Determine the [x, y] coordinate at the center of the cell enclosing the given text.  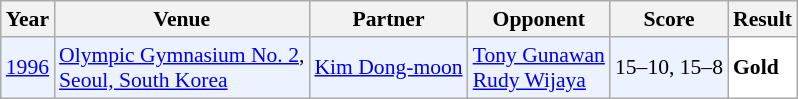
Year [28, 19]
Partner [388, 19]
Venue [182, 19]
Result [762, 19]
1996 [28, 68]
Gold [762, 68]
Score [669, 19]
Olympic Gymnasium No. 2,Seoul, South Korea [182, 68]
Kim Dong-moon [388, 68]
Tony Gunawan Rudy Wijaya [539, 68]
Opponent [539, 19]
15–10, 15–8 [669, 68]
